Scan for the cell matching the given text and deliver its (X, Y) coordinate at center. 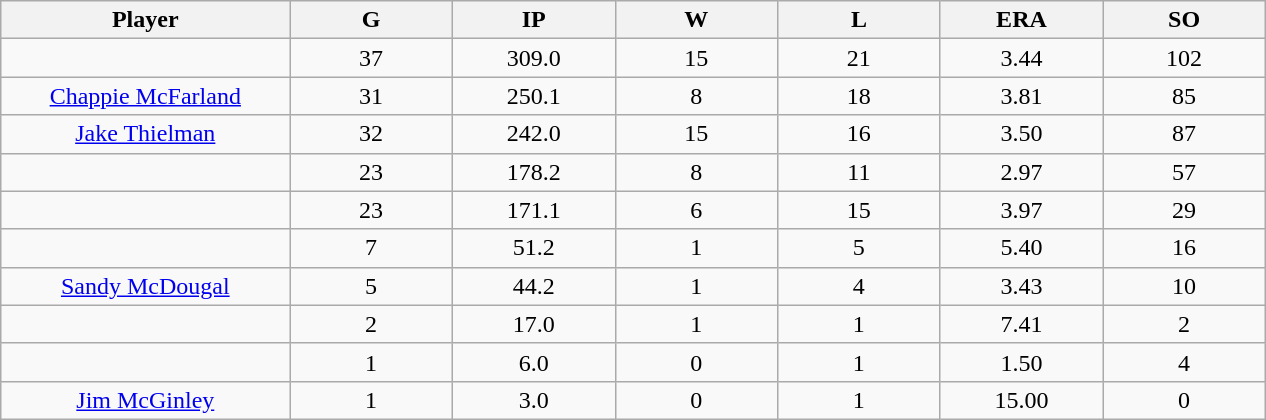
32 (372, 134)
2.97 (1022, 172)
IP (534, 20)
178.2 (534, 172)
15.00 (1022, 400)
309.0 (534, 58)
17.0 (534, 324)
1.50 (1022, 362)
31 (372, 96)
242.0 (534, 134)
44.2 (534, 286)
37 (372, 58)
W (696, 20)
10 (1184, 286)
3.81 (1022, 96)
3.44 (1022, 58)
Player (146, 20)
Sandy McDougal (146, 286)
G (372, 20)
L (860, 20)
6.0 (534, 362)
6 (696, 210)
3.50 (1022, 134)
250.1 (534, 96)
3.0 (534, 400)
7.41 (1022, 324)
21 (860, 58)
29 (1184, 210)
171.1 (534, 210)
85 (1184, 96)
87 (1184, 134)
SO (1184, 20)
Jake Thielman (146, 134)
5.40 (1022, 248)
Jim McGinley (146, 400)
51.2 (534, 248)
102 (1184, 58)
7 (372, 248)
57 (1184, 172)
Chappie McFarland (146, 96)
11 (860, 172)
ERA (1022, 20)
3.43 (1022, 286)
18 (860, 96)
3.97 (1022, 210)
